Detect which cell encompasses the target text, then output its [X, Y] center coordinate. 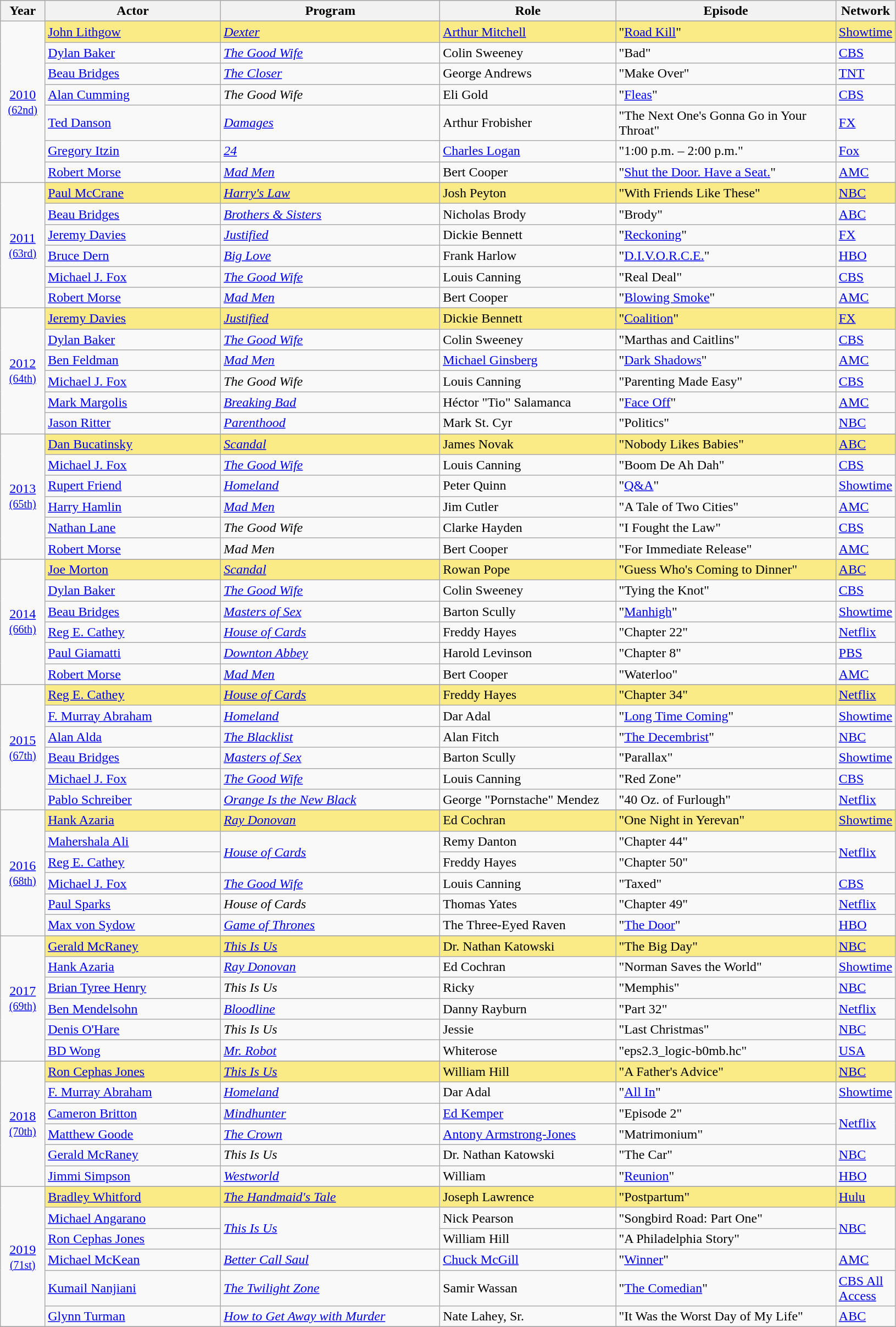
Joseph Lawrence [528, 1197]
"Dark Shadows" [726, 360]
Héctor "Tio" Salamanca [528, 402]
Paul Sparks [133, 904]
Big Love [331, 256]
2012(64th) [23, 371]
Thomas Yates [528, 904]
"The Decembrist" [726, 737]
Pablo Schreiber [133, 799]
Jim Cutler [528, 507]
"Red Zone" [726, 779]
"Tying the Knot" [726, 590]
"A Father's Advice" [726, 1071]
"Road Kill" [726, 32]
Cameron Britton [133, 1113]
Samir Wassan [528, 1288]
Damages [331, 123]
George "Pornstache" Mendez [528, 799]
Charles Logan [528, 151]
Matthew Goode [133, 1134]
Antony Armstrong-Jones [528, 1134]
BD Wong [133, 1051]
2017(69th) [23, 998]
2016(68th) [23, 873]
2010(62nd) [23, 102]
"Winner" [726, 1259]
Harry Hamlin [133, 507]
Alan Cumming [133, 95]
"Reunion" [726, 1176]
"Politics" [726, 423]
Mindhunter [331, 1113]
Gregory Itzin [133, 151]
Mahershala Ali [133, 841]
"Make Over" [726, 74]
"Songbird Road: Part One" [726, 1218]
George Andrews [528, 74]
"Part 32" [726, 1009]
Episode [726, 11]
2015(67th) [23, 747]
"Memphis" [726, 988]
"1:00 p.m. – 2:00 p.m." [726, 151]
Michael McKean [133, 1259]
"Manhigh" [726, 612]
"The Car" [726, 1155]
"D.I.V.O.R.C.E." [726, 256]
"Reckoning" [726, 235]
James Novak [528, 444]
"Face Off" [726, 402]
2011(63rd) [23, 245]
"Q&A" [726, 486]
Ben Mendelsohn [133, 1009]
Rowan Pope [528, 569]
2013(65th) [23, 496]
"Guess Who's Coming to Dinner" [726, 569]
Downton Abbey [331, 653]
"Chapter 49" [726, 904]
"Chapter 50" [726, 862]
Paul Giamatti [133, 653]
"The Comedian" [726, 1288]
John Lithgow [133, 32]
Harold Levinson [528, 653]
"Marthas and Caitlins" [726, 340]
Michael Ginsberg [528, 360]
"eps2.3_logic-b0mb.hc" [726, 1051]
"Norman Saves the World" [726, 967]
"Blowing Smoke" [726, 298]
"I Fought the Law" [726, 528]
Joe Morton [133, 569]
"It Was the Worst Day of My Life" [726, 1317]
Harry's Law [331, 193]
CBS All Access [865, 1288]
Bloodline [331, 1009]
How to Get Away with Murder [331, 1317]
"Bad" [726, 53]
Glynn Turman [133, 1317]
"The Door" [726, 925]
Parenthood [331, 423]
2019(71st) [23, 1256]
Ben Feldman [133, 360]
"40 Oz. of Furlough" [726, 799]
"Parallax" [726, 758]
"Nobody Likes Babies" [726, 444]
The Twilight Zone [331, 1288]
Michael Angarano [133, 1218]
Hulu [865, 1197]
"Brody" [726, 214]
"Last Christmas" [726, 1030]
Ted Danson [133, 123]
Nicholas Brody [528, 214]
2018(70th) [23, 1124]
Eli Gold [528, 95]
The Three-Eyed Raven [528, 925]
Brian Tyree Henry [133, 988]
Actor [133, 11]
Peter Quinn [528, 486]
Whiterose [528, 1051]
Westworld [331, 1176]
Arthur Mitchell [528, 32]
Dan Bucatinsky [133, 444]
Max von Sydow [133, 925]
Mark Margolis [133, 402]
Jessie [528, 1030]
Brothers & Sisters [331, 214]
Kumail Nanjiani [133, 1288]
"Matrimonium" [726, 1134]
PBS [865, 653]
"Postpartum" [726, 1197]
Alan Alda [133, 737]
Remy Danton [528, 841]
The Handmaid's Tale [331, 1197]
"Long Time Coming" [726, 716]
"Episode 2" [726, 1113]
Network [865, 11]
Alan Fitch [528, 737]
Dexter [331, 32]
2014(66th) [23, 621]
Year [23, 11]
"Waterloo" [726, 674]
"For Immediate Release" [726, 548]
"Fleas" [726, 95]
The Crown [331, 1134]
Paul McCrane [133, 193]
"The Big Day" [726, 946]
Mark St. Cyr [528, 423]
Bruce Dern [133, 256]
Mr. Robot [331, 1051]
William [528, 1176]
"Shut the Door. Have a Seat." [726, 172]
Role [528, 11]
The Closer [331, 74]
24 [331, 151]
Ed Kemper [528, 1113]
"Chapter 44" [726, 841]
TNT [865, 74]
Fox [865, 151]
Program [331, 11]
Nate Lahey, Sr. [528, 1317]
Frank Harlow [528, 256]
Denis O'Hare [133, 1030]
"All In" [726, 1092]
Nathan Lane [133, 528]
"A Philadelphia Story" [726, 1239]
"Boom De Ah Dah" [726, 465]
"Real Deal" [726, 276]
USA [865, 1051]
"Chapter 22" [726, 632]
Better Call Saul [331, 1259]
Bradley Whitford [133, 1197]
Jimmi Simpson [133, 1176]
Orange Is the New Black [331, 799]
Clarke Hayden [528, 528]
Breaking Bad [331, 402]
"Chapter 34" [726, 695]
Chuck McGill [528, 1259]
"The Next One's Gonna Go in Your Throat" [726, 123]
"Coalition" [726, 319]
Jason Ritter [133, 423]
Nick Pearson [528, 1218]
Rupert Friend [133, 486]
"Parenting Made Easy" [726, 381]
Danny Rayburn [528, 1009]
"A Tale of Two Cities" [726, 507]
"With Friends Like These" [726, 193]
"Chapter 8" [726, 653]
"Taxed" [726, 883]
Game of Thrones [331, 925]
Arthur Frobisher [528, 123]
Josh Peyton [528, 193]
Ricky [528, 988]
The Blacklist [331, 737]
"One Night in Yerevan" [726, 820]
